Determine the [X, Y] coordinate at the center of the cell enclosing the given text.  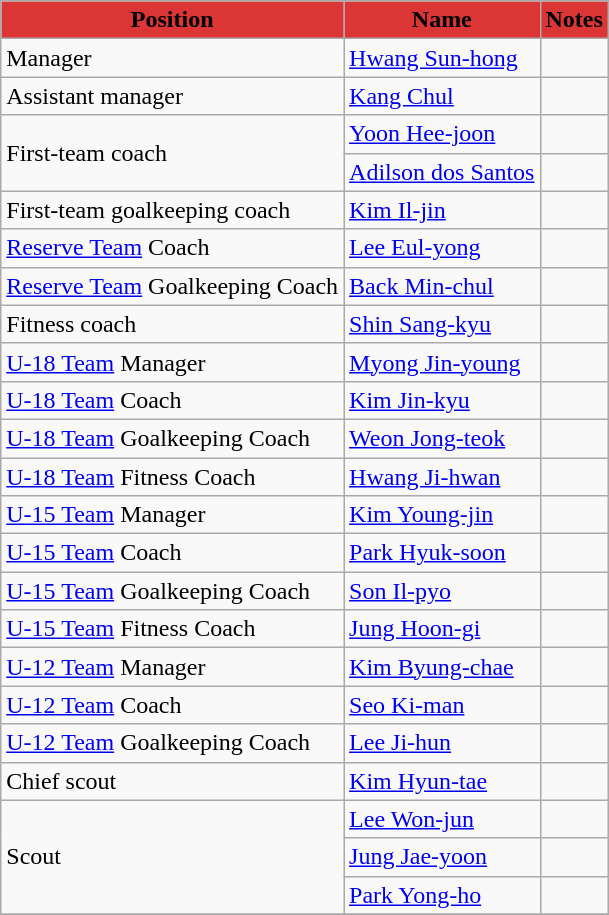
Notes [574, 20]
Kim Hyun-tae [442, 781]
Kang Chul [442, 96]
U-18 Team Goalkeeping Coach [172, 438]
Reserve Team Coach [172, 248]
U-15 Team Fitness Coach [172, 629]
Kim Byung-chae [442, 667]
Lee Won-jun [442, 819]
Shin Sang-kyu [442, 324]
Jung Hoon-gi [442, 629]
First-team goalkeeping coach [172, 210]
Hwang Sun-hong [442, 58]
Yoon Hee-joon [442, 134]
U-12 Team Manager [172, 667]
Kim Il-jin [442, 210]
Reserve Team Goalkeeping Coach [172, 286]
U-15 Team Manager [172, 515]
First-team coach [172, 153]
Chief scout [172, 781]
U-15 Team Coach [172, 553]
U-12 Team Coach [172, 705]
Kim Young-jin [442, 515]
Scout [172, 857]
Back Min-chul [442, 286]
Assistant manager [172, 96]
Seo Ki-man [442, 705]
Adilson dos Santos [442, 172]
Kim Jin-kyu [442, 400]
Lee Eul-yong [442, 248]
Park Yong-ho [442, 895]
U-15 Team Goalkeeping Coach [172, 591]
Lee Ji-hun [442, 743]
U-12 Team Goalkeeping Coach [172, 743]
U-18 Team Fitness Coach [172, 477]
Son Il-pyo [442, 591]
Name [442, 20]
Manager [172, 58]
Hwang Ji-hwan [442, 477]
Myong Jin-young [442, 362]
Jung Jae-yoon [442, 857]
Weon Jong-teok [442, 438]
Park Hyuk-soon [442, 553]
Fitness coach [172, 324]
U-18 Team Coach [172, 400]
U-18 Team Manager [172, 362]
Position [172, 20]
